Output the (X, Y) coordinate of the center of the cell containing the given text.  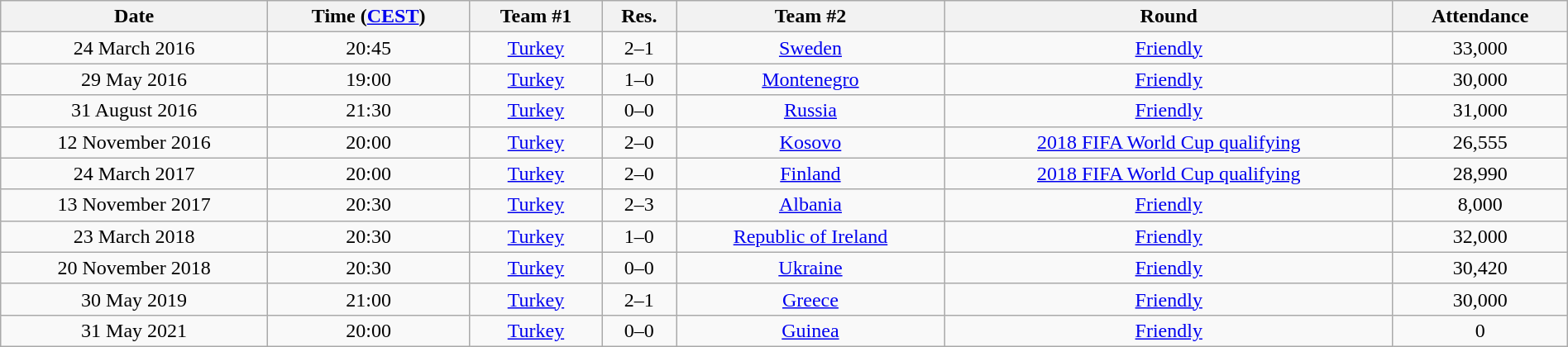
Finland (810, 173)
23 March 2018 (134, 236)
13 November 2017 (134, 205)
Sweden (810, 48)
Republic of Ireland (810, 236)
32,000 (1480, 236)
19:00 (368, 79)
Albania (810, 205)
12 November 2016 (134, 142)
Team #1 (536, 17)
8,000 (1480, 205)
Kosovo (810, 142)
24 March 2017 (134, 173)
33,000 (1480, 48)
Attendance (1480, 17)
30,420 (1480, 268)
Time (CEST) (368, 17)
Round (1169, 17)
Date (134, 17)
31,000 (1480, 111)
29 May 2016 (134, 79)
Greece (810, 299)
Ukraine (810, 268)
20:45 (368, 48)
Montenegro (810, 79)
Russia (810, 111)
0 (1480, 330)
21:00 (368, 299)
20 November 2018 (134, 268)
Team #2 (810, 17)
Guinea (810, 330)
21:30 (368, 111)
31 August 2016 (134, 111)
2–3 (638, 205)
30 May 2019 (134, 299)
26,555 (1480, 142)
24 March 2016 (134, 48)
Res. (638, 17)
31 May 2021 (134, 330)
28,990 (1480, 173)
